Search for the cell housing the specified text and yield its (x, y) center coordinate. 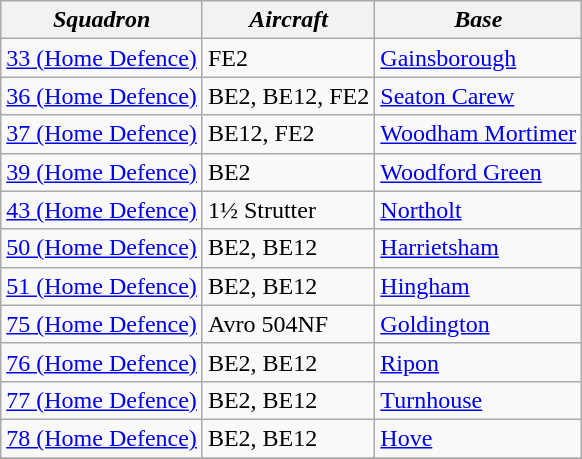
36 (Home Defence) (102, 96)
Hove (478, 438)
43 (Home Defence) (102, 210)
37 (Home Defence) (102, 134)
Turnhouse (478, 400)
50 (Home Defence) (102, 248)
Seaton Carew (478, 96)
BE2, BE12, FE2 (288, 96)
39 (Home Defence) (102, 172)
Hingham (478, 286)
33 (Home Defence) (102, 58)
FE2 (288, 58)
Squadron (102, 20)
Harrietsham (478, 248)
77 (Home Defence) (102, 400)
Aircraft (288, 20)
Woodford Green (478, 172)
75 (Home Defence) (102, 324)
Base (478, 20)
Gainsborough (478, 58)
Avro 504NF (288, 324)
1½ Strutter (288, 210)
Woodham Mortimer (478, 134)
BE12, FE2 (288, 134)
Northolt (478, 210)
Goldington (478, 324)
51 (Home Defence) (102, 286)
76 (Home Defence) (102, 362)
Ripon (478, 362)
BE2 (288, 172)
78 (Home Defence) (102, 438)
